Detect which cell encompasses the target text, then output its (x, y) center coordinate. 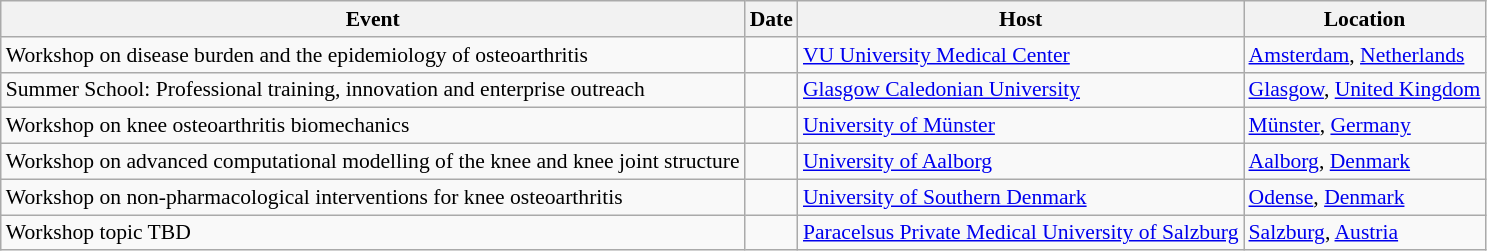
Odense, Denmark (1365, 197)
Münster, Germany (1365, 126)
University of Southern Denmark (1021, 197)
Amsterdam, Netherlands (1365, 55)
Salzburg, Austria (1365, 233)
Paracelsus Private Medical University of Salzburg (1021, 233)
Event (373, 19)
Glasgow Caledonian University (1021, 90)
University of Aalborg (1021, 162)
Glasgow, United Kingdom (1365, 90)
Workshop on non-pharmacological interventions for knee osteoarthritis (373, 197)
Workshop on disease burden and the epidemiology of osteoarthritis (373, 55)
Workshop topic TBD (373, 233)
Workshop on knee osteoarthritis biomechanics (373, 126)
University of Münster (1021, 126)
Summer School: Professional training, innovation and enterprise outreach (373, 90)
Date (772, 19)
Aalborg, Denmark (1365, 162)
Location (1365, 19)
Host (1021, 19)
VU University Medical Center (1021, 55)
Workshop on advanced computational modelling of the knee and knee joint structure (373, 162)
